Detect which cell encompasses the target text, then output its (x, y) center coordinate. 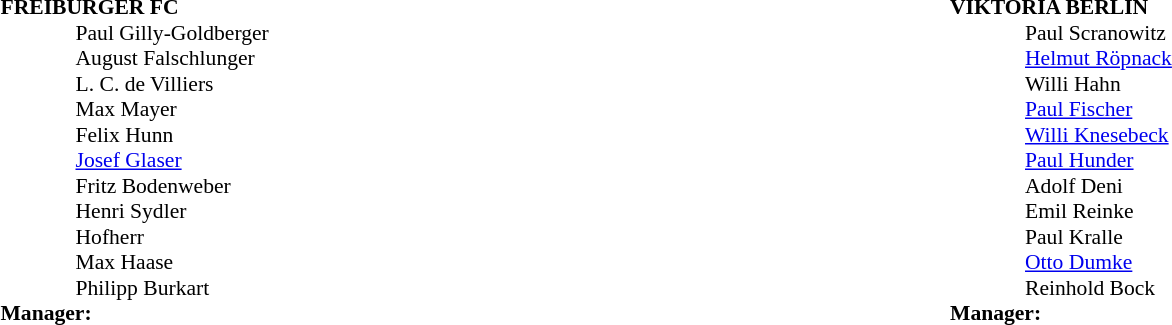
Willi Hahn (1098, 84)
Max Mayer (172, 109)
Otto Dumke (1098, 263)
Paul Gilly-Goldberger (172, 33)
Fritz Bodenweber (172, 186)
L. C. de Villiers (172, 84)
Paul Scranowitz (1098, 33)
Paul Fischer (1098, 109)
Reinhold Bock (1098, 288)
Emil Reinke (1098, 211)
Helmut Röpnack (1098, 59)
Philipp Burkart (172, 288)
Henri Sydler (172, 211)
Felix Hunn (172, 135)
Paul Hunder (1098, 161)
Josef Glaser (172, 161)
Adolf Deni (1098, 186)
Willi Knesebeck (1098, 135)
Hofherr (172, 237)
Max Haase (172, 263)
Paul Kralle (1098, 237)
August Falschlunger (172, 59)
